For the text-containing cell, return its midpoint in (X, Y) coordinate format. 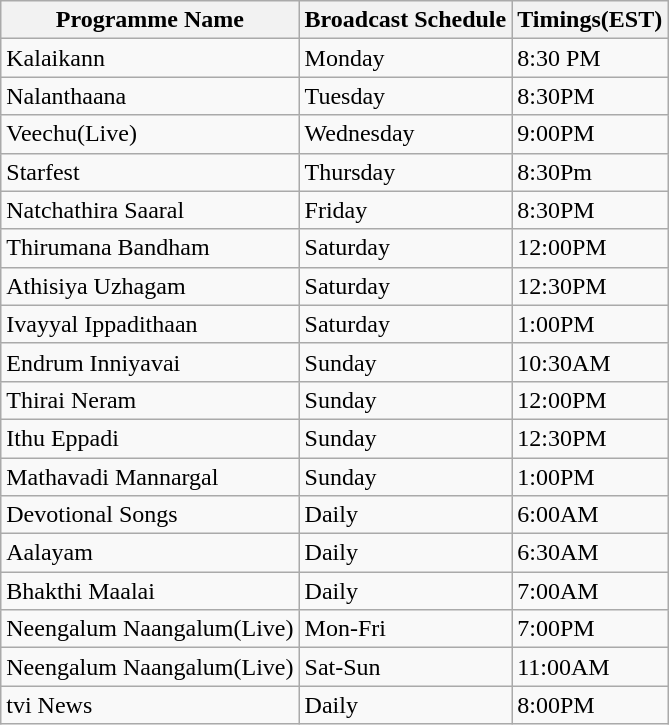
Wednesday (406, 134)
Nalanthaana (150, 96)
Broadcast Schedule (406, 20)
Endrum Inniyavai (150, 362)
8:30 PM (590, 58)
Tuesday (406, 96)
Thirumana Bandham (150, 248)
Friday (406, 210)
Veechu(Live) (150, 134)
Aalayam (150, 553)
Bhakthi Maalai (150, 591)
Monday (406, 58)
11:00AM (590, 667)
Athisiya Uzhagam (150, 286)
7:00PM (590, 629)
9:00PM (590, 134)
Thursday (406, 172)
Devotional Songs (150, 515)
tvi News (150, 705)
Programme Name (150, 20)
Ivayyal Ippadithaan (150, 324)
8:30Pm (590, 172)
Timings(EST) (590, 20)
6:00AM (590, 515)
10:30AM (590, 362)
Ithu Eppadi (150, 438)
Mathavadi Mannargal (150, 477)
Mon-Fri (406, 629)
Starfest (150, 172)
Sat-Sun (406, 667)
7:00AM (590, 591)
Thirai Neram (150, 400)
8:00PM (590, 705)
Natchathira Saaral (150, 210)
6:30AM (590, 553)
Kalaikann (150, 58)
